Identify which cell holds the provided text, then report its (x, y) central coordinate. 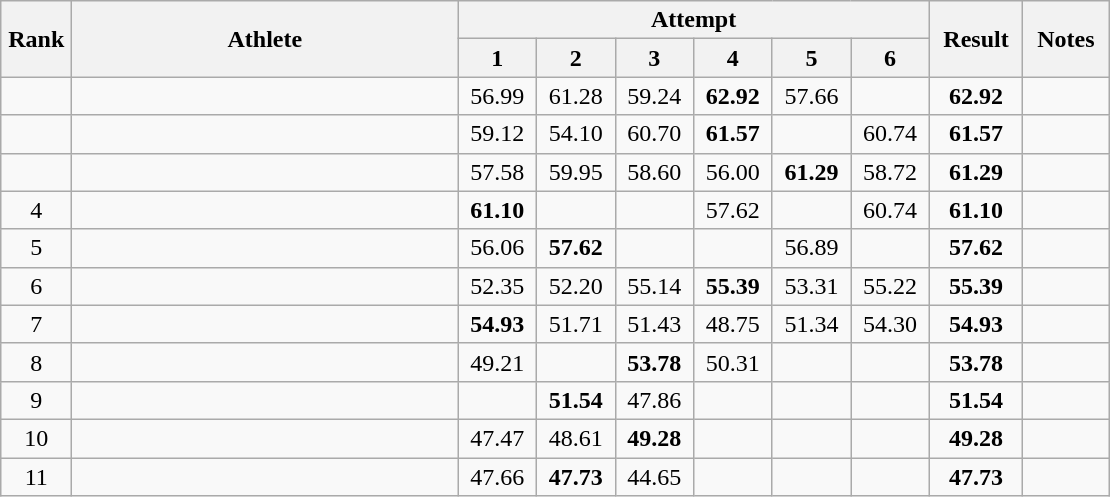
51.71 (576, 324)
11 (36, 477)
61.28 (576, 96)
44.65 (654, 477)
8 (36, 362)
7 (36, 324)
57.66 (812, 96)
59.12 (498, 134)
54.10 (576, 134)
52.20 (576, 286)
48.75 (734, 324)
59.95 (576, 172)
57.58 (498, 172)
47.47 (498, 438)
47.66 (498, 477)
52.35 (498, 286)
Notes (1066, 39)
10 (36, 438)
Attempt (694, 20)
58.60 (654, 172)
60.70 (654, 134)
55.14 (654, 286)
56.89 (812, 248)
55.22 (890, 286)
9 (36, 400)
56.99 (498, 96)
58.72 (890, 172)
56.06 (498, 248)
Result (976, 39)
47.86 (654, 400)
49.21 (498, 362)
1 (498, 58)
Athlete (265, 39)
51.43 (654, 324)
48.61 (576, 438)
3 (654, 58)
56.00 (734, 172)
Rank (36, 39)
51.34 (812, 324)
50.31 (734, 362)
2 (576, 58)
53.31 (812, 286)
54.30 (890, 324)
59.24 (654, 96)
